Pinpoint the cell where the given text exists, returning its (X, Y) midpoint coordinate. 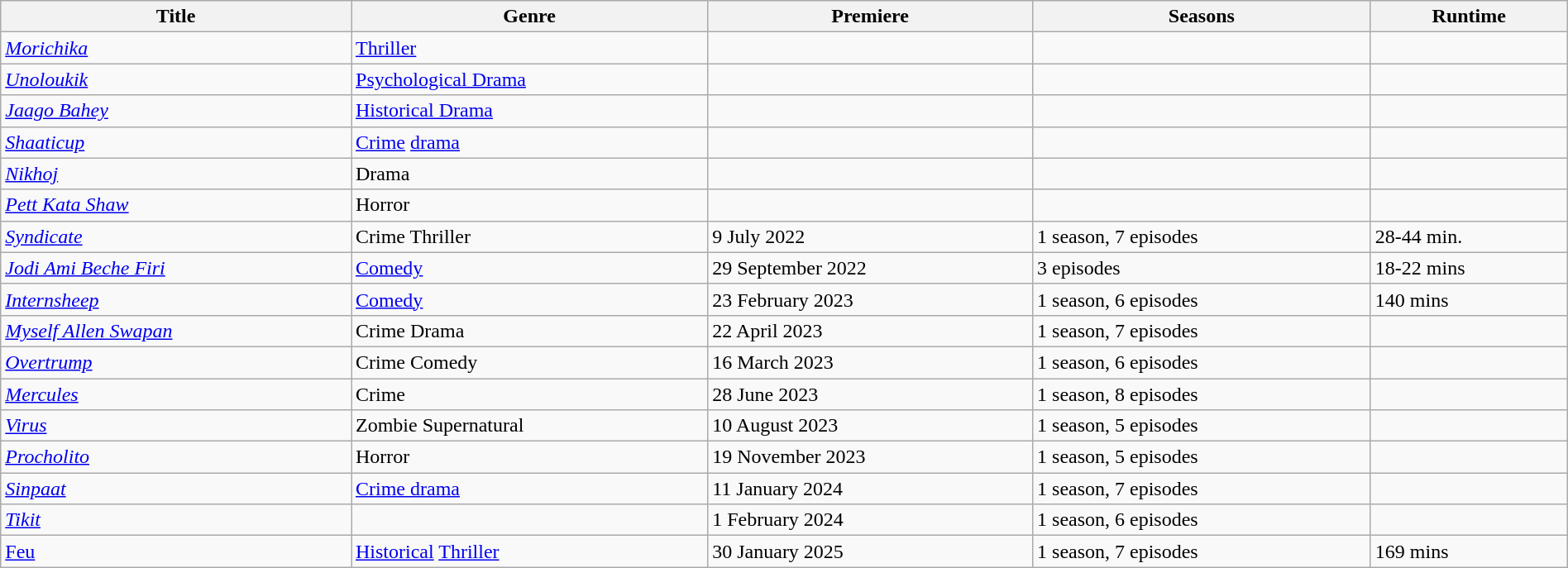
28-44 min. (1469, 236)
Sinpaat (176, 489)
Historical Thriller (529, 551)
Psychological Drama (529, 79)
169 mins (1469, 551)
19 November 2023 (870, 457)
Overtrump (176, 362)
Myself Allen Swapan (176, 331)
9 July 2022 (870, 236)
Crime Drama (529, 331)
Internsheep (176, 299)
Pett Kata Shaw (176, 205)
Genre (529, 17)
1 February 2024 (870, 520)
Virus (176, 426)
Feu (176, 551)
Title (176, 17)
Mercules (176, 394)
10 August 2023 (870, 426)
Drama (529, 174)
Premiere (870, 17)
Jaago Bahey (176, 111)
30 January 2025 (870, 551)
Syndicate (176, 236)
16 March 2023 (870, 362)
1 season, 8 episodes (1202, 394)
Seasons (1202, 17)
11 January 2024 (870, 489)
29 September 2022 (870, 268)
Crime Thriller (529, 236)
Crime (529, 394)
Crime Comedy (529, 362)
28 June 2023 (870, 394)
Thriller (529, 48)
23 February 2023 (870, 299)
Jodi Ami Beche Firi (176, 268)
3 episodes (1202, 268)
140 mins (1469, 299)
Unoloukik (176, 79)
Tikit (176, 520)
18-22 mins (1469, 268)
Zombie Supernatural (529, 426)
Runtime (1469, 17)
Procholito (176, 457)
Nikhoj (176, 174)
Historical Drama (529, 111)
22 April 2023 (870, 331)
Shaaticup (176, 142)
Morichika (176, 48)
